Pinpoint the cell where the given text exists, returning its [X, Y] midpoint coordinate. 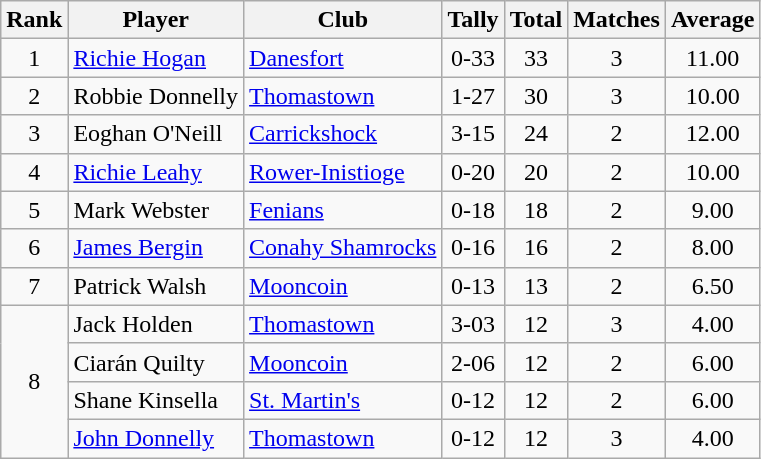
Robbie Donnelly [156, 96]
James Bergin [156, 248]
8 [34, 381]
0-16 [473, 248]
1 [34, 58]
Ciarán Quilty [156, 362]
Danesfort [343, 58]
20 [536, 172]
John Donnelly [156, 438]
11.00 [712, 58]
Carrickshock [343, 134]
Club [343, 20]
Mark Webster [156, 210]
Matches [617, 20]
5 [34, 210]
9.00 [712, 210]
6.50 [712, 286]
Shane Kinsella [156, 400]
Total [536, 20]
Player [156, 20]
Jack Holden [156, 324]
6 [34, 248]
Richie Leahy [156, 172]
Rower-Inistioge [343, 172]
Conahy Shamrocks [343, 248]
30 [536, 96]
St. Martin's [343, 400]
Richie Hogan [156, 58]
Rank [34, 20]
18 [536, 210]
Eoghan O'Neill [156, 134]
0-33 [473, 58]
0-18 [473, 210]
12.00 [712, 134]
0-13 [473, 286]
1-27 [473, 96]
Fenians [343, 210]
0-20 [473, 172]
2-06 [473, 362]
Average [712, 20]
16 [536, 248]
7 [34, 286]
24 [536, 134]
Tally [473, 20]
8.00 [712, 248]
Patrick Walsh [156, 286]
4 [34, 172]
33 [536, 58]
3-03 [473, 324]
13 [536, 286]
3-15 [473, 134]
